For the text-containing cell, return its midpoint in (x, y) coordinate format. 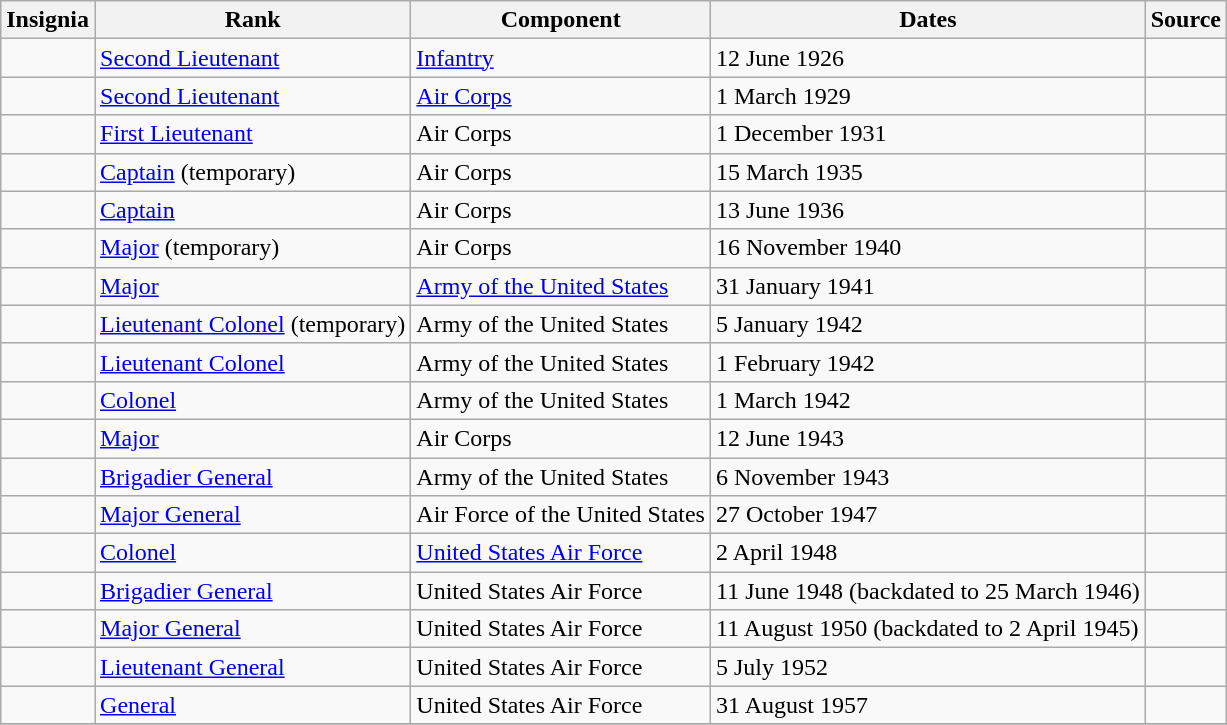
Lieutenant Colonel (temporary) (253, 324)
1 February 1942 (928, 362)
6 November 1943 (928, 477)
Lieutenant Colonel (253, 362)
Insignia (48, 20)
5 July 1952 (928, 667)
27 October 1947 (928, 515)
Source (1186, 20)
Air Force of the United States (561, 515)
Dates (928, 20)
13 June 1936 (928, 210)
Captain (temporary) (253, 172)
1 March 1942 (928, 400)
15 March 1935 (928, 172)
General (253, 705)
31 January 1941 (928, 286)
Major (temporary) (253, 248)
Infantry (561, 58)
11 June 1948 (backdated to 25 March 1946) (928, 591)
12 June 1926 (928, 58)
1 December 1931 (928, 134)
1 March 1929 (928, 96)
31 August 1957 (928, 705)
2 April 1948 (928, 553)
16 November 1940 (928, 248)
Lieutenant General (253, 667)
First Lieutenant (253, 134)
Rank (253, 20)
5 January 1942 (928, 324)
Component (561, 20)
11 August 1950 (backdated to 2 April 1945) (928, 629)
12 June 1943 (928, 438)
Captain (253, 210)
